From the cell containing the given text, extract its center point as [x, y] coordinate. 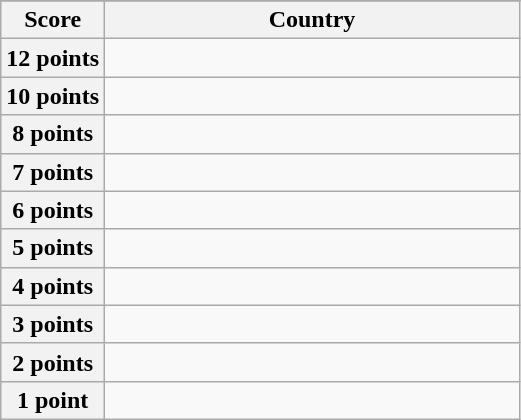
8 points [53, 134]
4 points [53, 286]
5 points [53, 248]
Country [312, 20]
7 points [53, 172]
1 point [53, 400]
2 points [53, 362]
6 points [53, 210]
10 points [53, 96]
Score [53, 20]
3 points [53, 324]
12 points [53, 58]
